Return the [x, y] coordinate for the center point of the cell that contains the specified text.  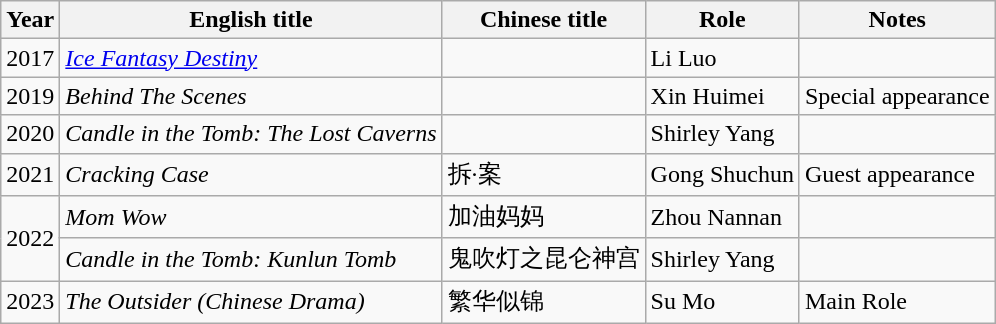
Year [30, 20]
繁华似锦 [544, 302]
Candle in the Tomb: Kunlun Tomb [251, 260]
Xin Huimei [722, 96]
Guest appearance [897, 174]
Cracking Case [251, 174]
Role [722, 20]
Mom Wow [251, 218]
2017 [30, 58]
Behind The Scenes [251, 96]
The Outsider (Chinese Drama) [251, 302]
Notes [897, 20]
2021 [30, 174]
Gong Shuchun [722, 174]
Chinese title [544, 20]
Special appearance [897, 96]
Main Role [897, 302]
English title [251, 20]
2023 [30, 302]
2020 [30, 134]
拆·案 [544, 174]
Candle in the Tomb: The Lost Caverns [251, 134]
加油妈妈 [544, 218]
Ice Fantasy Destiny [251, 58]
2019 [30, 96]
2022 [30, 238]
Su Mo [722, 302]
Zhou Nannan [722, 218]
Li Luo [722, 58]
鬼吹灯之昆仑神宫 [544, 260]
